Find where the given text appears and provide that cell's center as (X, Y) coordinate. 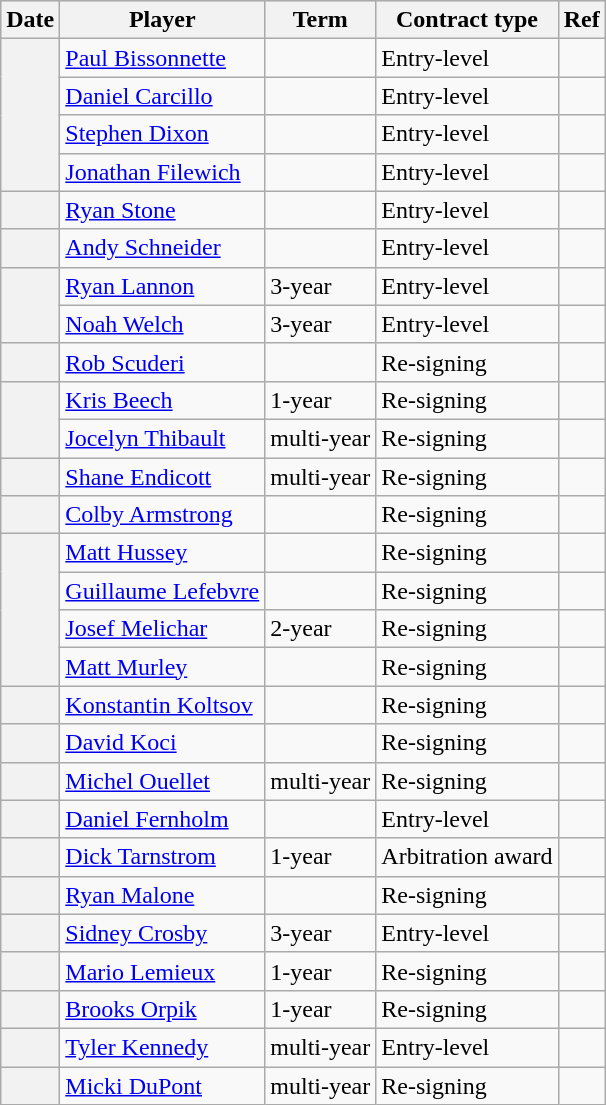
Jocelyn Thibault (162, 438)
Michel Ouellet (162, 781)
Mario Lemieux (162, 971)
Konstantin Koltsov (162, 705)
Paul Bissonnette (162, 58)
2-year (320, 629)
Noah Welch (162, 324)
Dick Tarnstrom (162, 857)
Jonathan Filewich (162, 172)
Ryan Lannon (162, 286)
Player (162, 20)
Micki DuPont (162, 1085)
Matt Murley (162, 667)
Andy Schneider (162, 248)
Matt Hussey (162, 553)
Shane Endicott (162, 477)
Date (30, 20)
Guillaume Lefebvre (162, 591)
Contract type (467, 20)
Daniel Fernholm (162, 819)
Kris Beech (162, 400)
Ryan Malone (162, 895)
Josef Melichar (162, 629)
Daniel Carcillo (162, 96)
Rob Scuderi (162, 362)
Ref (582, 20)
Tyler Kennedy (162, 1047)
Stephen Dixon (162, 134)
Arbitration award (467, 857)
David Koci (162, 743)
Sidney Crosby (162, 933)
Term (320, 20)
Brooks Orpik (162, 1009)
Ryan Stone (162, 210)
Colby Armstrong (162, 515)
